Detect which cell encompasses the target text, then output its [x, y] center coordinate. 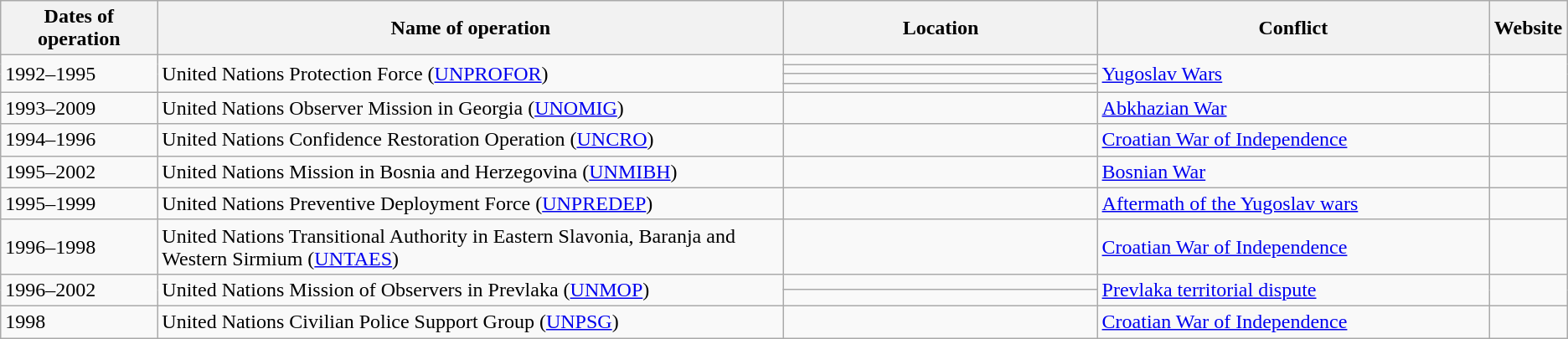
Bosnian War [1293, 172]
Conflict [1293, 28]
United Nations Protection Force (UNPROFOR) [471, 74]
United Nations Observer Mission in Georgia (UNOMIG) [471, 108]
Dates of operation [79, 28]
1995–2002 [79, 172]
United Nations Civilian Police Support Group (UNPSG) [471, 321]
1996–1998 [79, 246]
1998 [79, 321]
United Nations Transitional Authority in Eastern Slavonia, Baranja and Western Sirmium (UNTAES) [471, 246]
Website [1529, 28]
Prevlaka territorial dispute [1293, 290]
United Nations Confidence Restoration Operation (UNCRO) [471, 140]
United Nations Preventive Deployment Force (UNPREDEP) [471, 203]
Abkhazian War [1293, 108]
1996–2002 [79, 290]
Aftermath of the Yugoslav wars [1293, 203]
Yugoslav Wars [1293, 74]
1995–1999 [79, 203]
1994–1996 [79, 140]
United Nations Mission of Observers in Prevlaka (UNMOP) [471, 290]
Name of operation [471, 28]
United Nations Mission in Bosnia and Herzegovina (UNMIBH) [471, 172]
1993–2009 [79, 108]
1992–1995 [79, 74]
Location [941, 28]
